Extract the (X, Y) coordinate from the center of the cell holding the provided text.  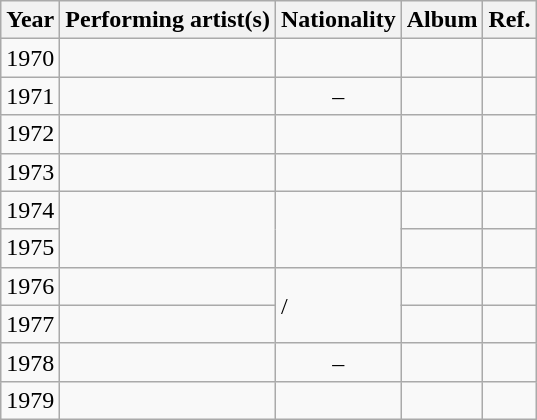
1973 (30, 172)
1979 (30, 400)
1972 (30, 134)
1976 (30, 286)
1974 (30, 210)
/ (338, 305)
Year (30, 20)
1970 (30, 58)
1978 (30, 362)
Album (442, 20)
Nationality (338, 20)
1977 (30, 324)
1971 (30, 96)
Ref. (510, 20)
Performing artist(s) (168, 20)
1975 (30, 248)
